Identify which cell holds the provided text, then report its (x, y) central coordinate. 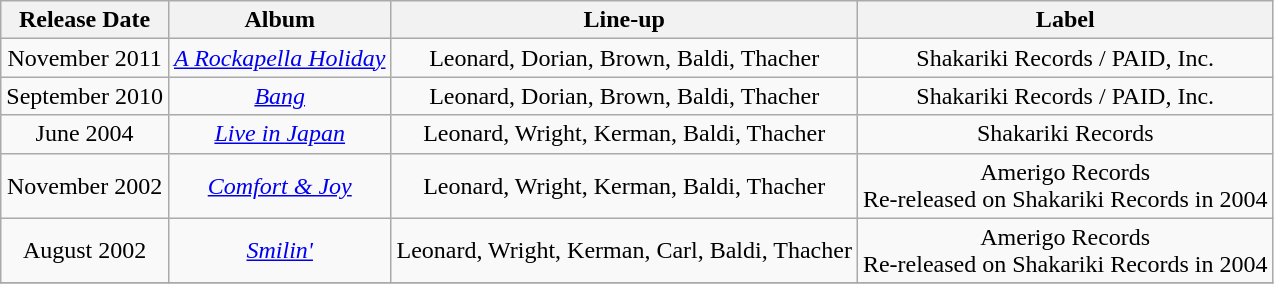
A Rockapella Holiday (280, 58)
Comfort & Joy (280, 186)
Shakariki Records (1065, 134)
Album (280, 20)
Label (1065, 20)
Leonard, Wright, Kerman, Carl, Baldi, Thacher (624, 250)
November 2002 (85, 186)
September 2010 (85, 96)
August 2002 (85, 250)
June 2004 (85, 134)
Release Date (85, 20)
Line-up (624, 20)
Bang (280, 96)
Live in Japan (280, 134)
Smilin' (280, 250)
November 2011 (85, 58)
